Return (x, y) of the center of cell containing provided text 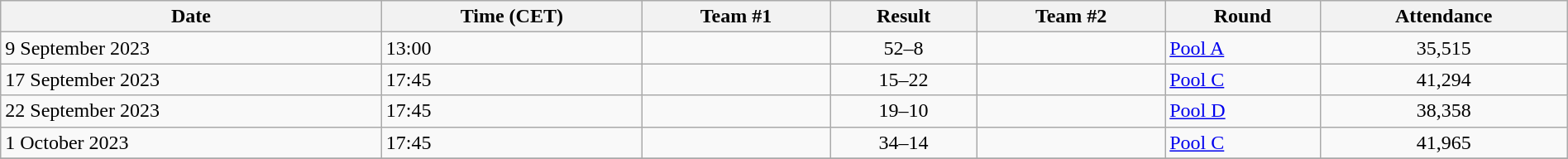
41,294 (1444, 79)
Result (904, 17)
17 September 2023 (192, 79)
Time (CET) (511, 17)
22 September 2023 (192, 111)
38,358 (1444, 111)
Attendance (1444, 17)
Team #1 (736, 17)
Pool A (1242, 48)
Date (192, 17)
1 October 2023 (192, 142)
9 September 2023 (192, 48)
19–10 (904, 111)
Pool D (1242, 111)
Team #2 (1072, 17)
13:00 (511, 48)
52–8 (904, 48)
15–22 (904, 79)
Round (1242, 17)
35,515 (1444, 48)
41,965 (1444, 142)
34–14 (904, 142)
